Identify which cell holds the provided text, then report its [X, Y] central coordinate. 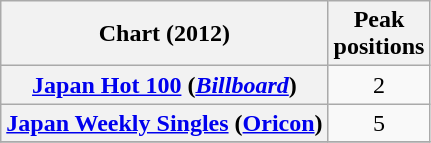
Japan Hot 100 (Billboard) [164, 85]
Peakpositions [379, 34]
Japan Weekly Singles (Oricon) [164, 123]
2 [379, 85]
5 [379, 123]
Chart (2012) [164, 34]
